Determine the [X, Y] coordinate at the center of the cell enclosing the given text.  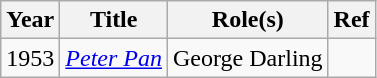
Year [30, 20]
Peter Pan [114, 58]
1953 [30, 58]
Title [114, 20]
Role(s) [248, 20]
Ref [352, 20]
George Darling [248, 58]
